Return (x, y) of the center of cell containing provided text 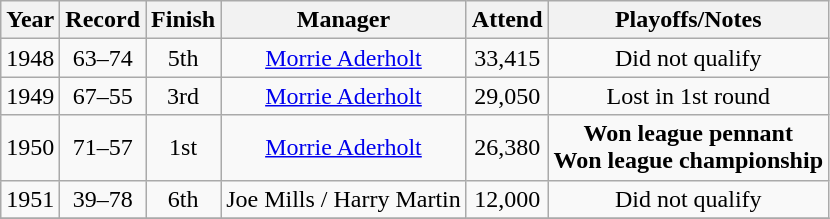
Attend (507, 20)
Year (30, 20)
1949 (30, 96)
3rd (184, 96)
63–74 (103, 58)
12,000 (507, 199)
Lost in 1st round (688, 96)
6th (184, 199)
39–78 (103, 199)
1948 (30, 58)
Manager (344, 20)
26,380 (507, 148)
Record (103, 20)
67–55 (103, 96)
1st (184, 148)
Playoffs/Notes (688, 20)
Finish (184, 20)
Joe Mills / Harry Martin (344, 199)
29,050 (507, 96)
Won league pennantWon league championship (688, 148)
71–57 (103, 148)
5th (184, 58)
1951 (30, 199)
33,415 (507, 58)
1950 (30, 148)
